Output the (X, Y) coordinate of the center of the cell containing the given text.  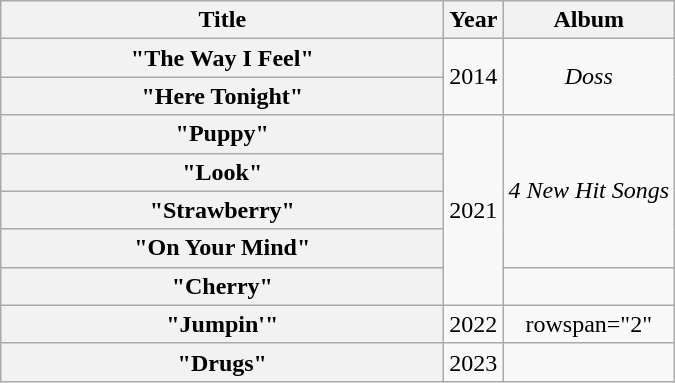
4 New Hit Songs (589, 191)
"Look" (222, 172)
Doss (589, 77)
"Jumpin'" (222, 324)
Title (222, 20)
2022 (474, 324)
rowspan="2" (589, 324)
"Cherry" (222, 286)
"On Your Mind" (222, 248)
"Puppy" (222, 134)
"Here Tonight" (222, 96)
Album (589, 20)
2023 (474, 362)
Year (474, 20)
2014 (474, 77)
"Drugs" (222, 362)
2021 (474, 210)
"Strawberry" (222, 210)
"The Way I Feel" (222, 58)
